Output the (x, y) coordinate of the center of the cell containing the given text.  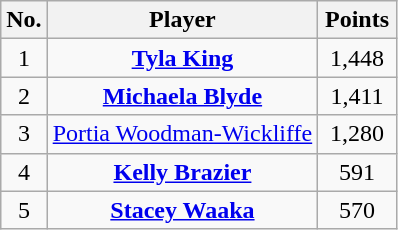
1 (24, 58)
Tyla King (182, 58)
2 (24, 96)
1,280 (358, 134)
1,411 (358, 96)
Portia Woodman-Wickliffe (182, 134)
Player (182, 20)
Michaela Blyde (182, 96)
570 (358, 210)
3 (24, 134)
4 (24, 172)
5 (24, 210)
591 (358, 172)
No. (24, 20)
Points (358, 20)
Stacey Waaka (182, 210)
1,448 (358, 58)
Kelly Brazier (182, 172)
